Return (x, y) of the center of cell containing provided text 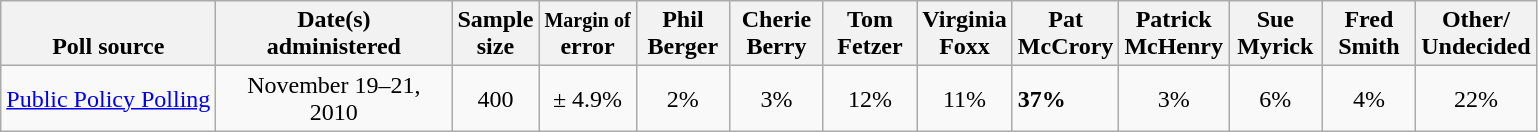
Other/Undecided (1476, 34)
VirginiaFoxx (965, 34)
400 (496, 98)
Margin oferror (588, 34)
CherieBerry (777, 34)
Poll source (108, 34)
FredSmith (1369, 34)
TomFetzer (870, 34)
Public Policy Polling (108, 98)
12% (870, 98)
6% (1276, 98)
PatrickMcHenry (1174, 34)
PatMcCrory (1066, 34)
± 4.9% (588, 98)
Date(s)administered (334, 34)
2% (683, 98)
SueMyrick (1276, 34)
Samplesize (496, 34)
37% (1066, 98)
11% (965, 98)
PhilBerger (683, 34)
November 19–21, 2010 (334, 98)
4% (1369, 98)
22% (1476, 98)
